For the text-containing cell, return its midpoint in [X, Y] coordinate format. 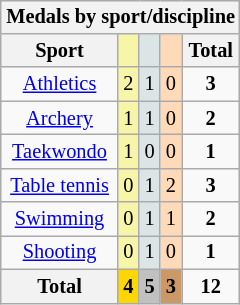
Archery [59, 118]
4 [128, 286]
Sport [59, 51]
Taekwondo [59, 152]
Athletics [59, 84]
5 [150, 286]
Medals by sport/discipline [120, 17]
Shooting [59, 253]
Table tennis [59, 185]
Swimming [59, 219]
12 [211, 286]
